Return (X, Y) of the center of cell containing provided text 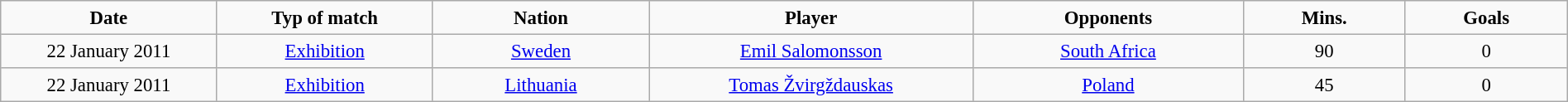
Date (109, 17)
Tomas Žvirgždauskas (811, 85)
90 (1324, 51)
45 (1324, 85)
Lithuania (541, 85)
Opponents (1108, 17)
Sweden (541, 51)
Poland (1108, 85)
Nation (541, 17)
Emil Salomonsson (811, 51)
Typ of match (324, 17)
Goals (1486, 17)
Player (811, 17)
South Africa (1108, 51)
Mins. (1324, 17)
